Return [X, Y] of the center of cell containing provided text 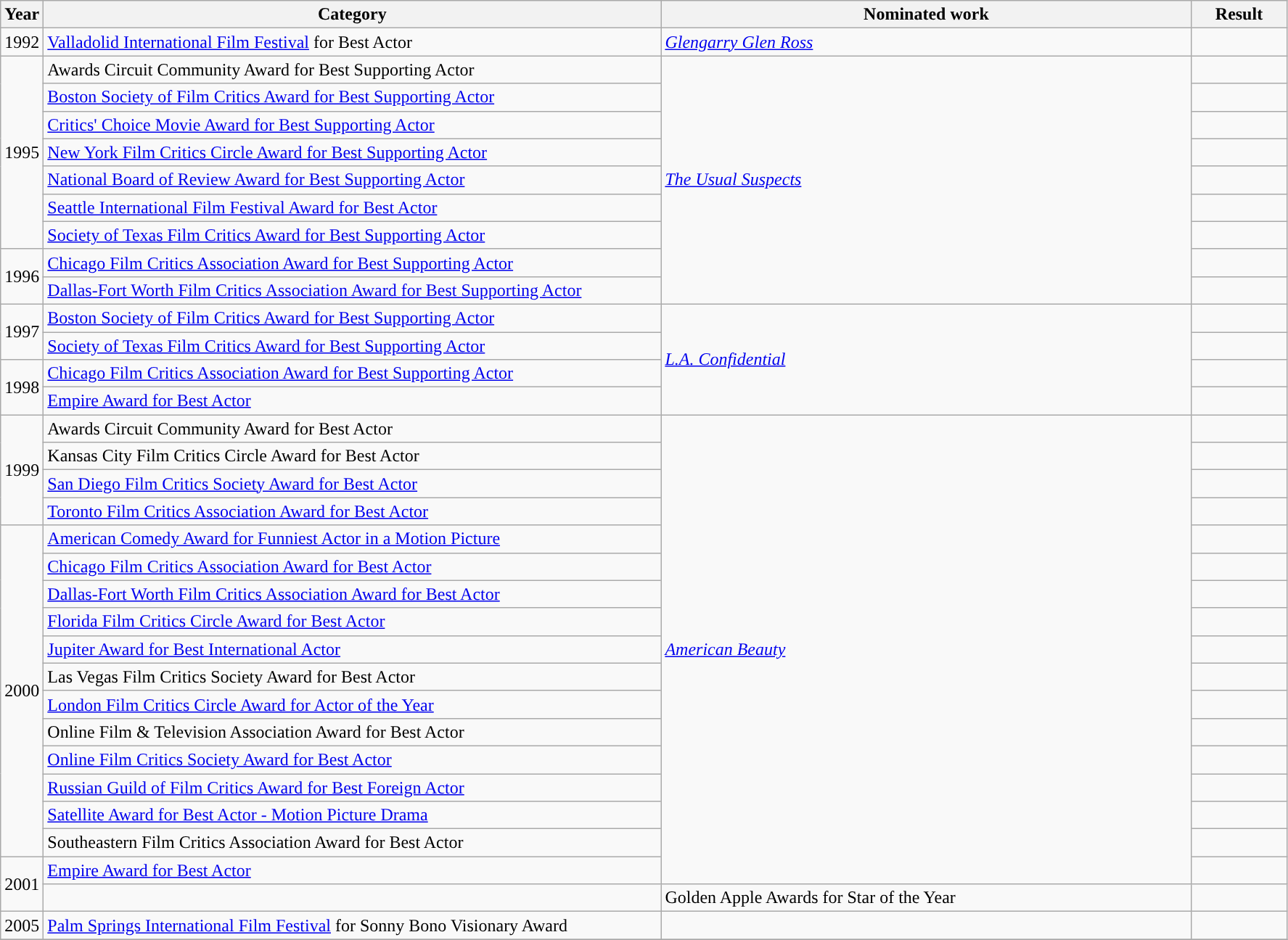
San Diego Film Critics Society Award for Best Actor [353, 484]
National Board of Review Award for Best Supporting Actor [353, 180]
1995 [22, 152]
Online Film Critics Society Award for Best Actor [353, 759]
Result [1239, 15]
1998 [22, 387]
Palm Springs International Film Festival for Sonny Bono Visionary Award [353, 925]
Awards Circuit Community Award for Best Actor [353, 429]
2005 [22, 925]
Awards Circuit Community Award for Best Supporting Actor [353, 70]
Dallas-Fort Worth Film Critics Association Award for Best Actor [353, 594]
1997 [22, 331]
Florida Film Critics Circle Award for Best Actor [353, 622]
L.A. Confidential [926, 359]
Seattle International Film Festival Award for Best Actor [353, 207]
Category [353, 15]
Jupiter Award for Best International Actor [353, 649]
Glengarry Glen Ross [926, 42]
Southeastern Film Critics Association Award for Best Actor [353, 843]
Toronto Film Critics Association Award for Best Actor [353, 511]
1992 [22, 42]
London Film Critics Circle Award for Actor of the Year [353, 704]
Critics' Choice Movie Award for Best Supporting Actor [353, 125]
Las Vegas Film Critics Society Award for Best Actor [353, 677]
2000 [22, 690]
1996 [22, 276]
Nominated work [926, 15]
Dallas-Fort Worth Film Critics Association Award for Best Supporting Actor [353, 290]
Chicago Film Critics Association Award for Best Actor [353, 566]
Kansas City Film Critics Circle Award for Best Actor [353, 456]
Satellite Award for Best Actor - Motion Picture Drama [353, 815]
Golden Apple Awards for Star of the Year [926, 898]
American Comedy Award for Funniest Actor in a Motion Picture [353, 539]
Valladolid International Film Festival for Best Actor [353, 42]
Year [22, 15]
1999 [22, 470]
American Beauty [926, 650]
Online Film & Television Association Award for Best Actor [353, 732]
Russian Guild of Film Critics Award for Best Foreign Actor [353, 787]
2001 [22, 884]
New York Film Critics Circle Award for Best Supporting Actor [353, 152]
The Usual Suspects [926, 180]
